Return the [x, y] coordinate for the center point of the cell that contains the specified text.  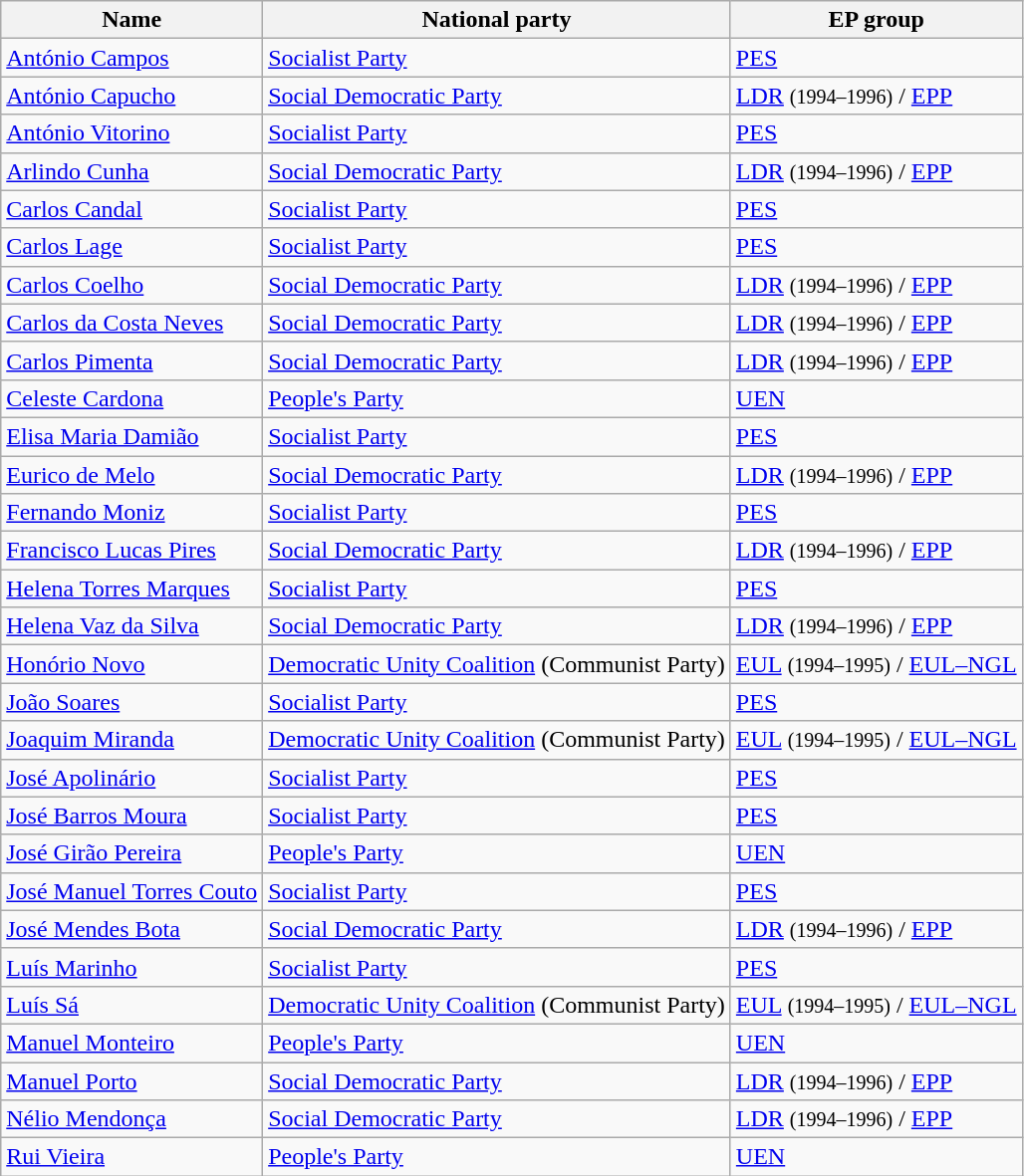
Manuel Monteiro [131, 1043]
Honório Novo [131, 664]
Name [131, 20]
António Capucho [131, 96]
José Manuel Torres Couto [131, 891]
Rui Vieira [131, 1157]
Luís Marinho [131, 967]
Manuel Porto [131, 1080]
Luís Sá [131, 1005]
Carlos Candal [131, 209]
José Apolinário [131, 778]
António Vitorino [131, 133]
José Girão Pereira [131, 853]
Fernando Moniz [131, 513]
João Soares [131, 702]
Carlos Lage [131, 247]
National party [497, 20]
Carlos da Costa Neves [131, 323]
Helena Torres Marques [131, 588]
Celeste Cardona [131, 398]
Joaquim Miranda [131, 740]
Eurico de Melo [131, 475]
Francisco Lucas Pires [131, 551]
Nélio Mendonça [131, 1119]
José Mendes Bota [131, 929]
Carlos Coelho [131, 285]
EP group [877, 20]
Carlos Pimenta [131, 360]
Elisa Maria Damião [131, 436]
Arlindo Cunha [131, 171]
Helena Vaz da Silva [131, 626]
José Barros Moura [131, 816]
António Campos [131, 58]
